Locate the cell with the specified text and output its [x, y] center coordinate. 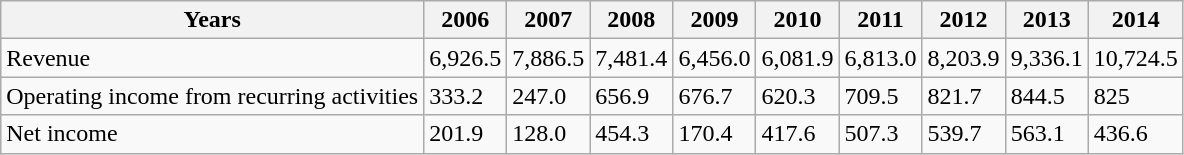
821.7 [964, 96]
8,203.9 [964, 58]
507.3 [880, 134]
2006 [466, 20]
128.0 [548, 134]
7,886.5 [548, 58]
454.3 [632, 134]
10,724.5 [1136, 58]
676.7 [714, 96]
2011 [880, 20]
Revenue [212, 58]
170.4 [714, 134]
Operating income from recurring activities [212, 96]
709.5 [880, 96]
563.1 [1046, 134]
2014 [1136, 20]
2013 [1046, 20]
2007 [548, 20]
417.6 [798, 134]
620.3 [798, 96]
9,336.1 [1046, 58]
2009 [714, 20]
333.2 [466, 96]
2010 [798, 20]
7,481.4 [632, 58]
825 [1136, 96]
656.9 [632, 96]
539.7 [964, 134]
6,081.9 [798, 58]
2012 [964, 20]
6,813.0 [880, 58]
2008 [632, 20]
247.0 [548, 96]
6,926.5 [466, 58]
436.6 [1136, 134]
Years [212, 20]
6,456.0 [714, 58]
Net income [212, 134]
844.5 [1046, 96]
201.9 [466, 134]
